Identify which cell holds the provided text, then report its (x, y) central coordinate. 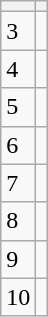
8 (18, 221)
3 (18, 31)
6 (18, 145)
4 (18, 69)
7 (18, 183)
10 (18, 297)
9 (18, 259)
5 (18, 107)
